Identify which cell holds the provided text, then report its (X, Y) central coordinate. 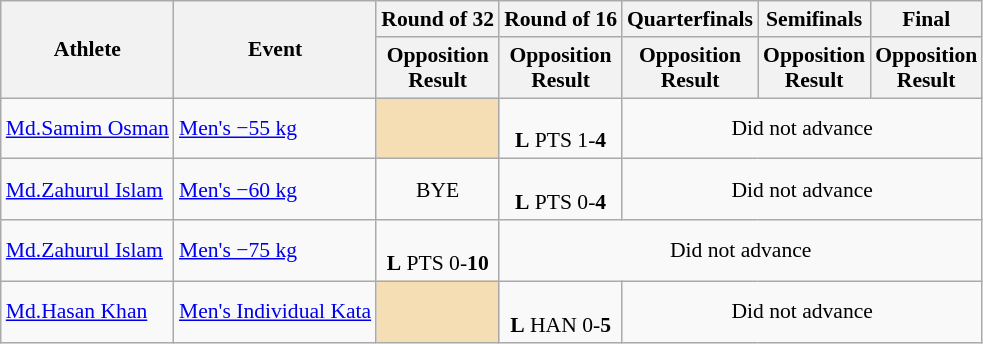
Quarterfinals (690, 19)
L PTS 0-4 (560, 190)
Event (275, 50)
Md.Samim Osman (88, 128)
Round of 16 (560, 19)
L HAN 0-5 (560, 312)
Athlete (88, 50)
BYE (438, 190)
Men's −55 kg (275, 128)
Semifinals (814, 19)
Men's −60 kg (275, 190)
L PTS 1-4 (560, 128)
L PTS 0-10 (438, 250)
Round of 32 (438, 19)
Final (926, 19)
Men's −75 kg (275, 250)
Md.Hasan Khan (88, 312)
Men's Individual Kata (275, 312)
